Return (x, y) of the center of cell containing provided text 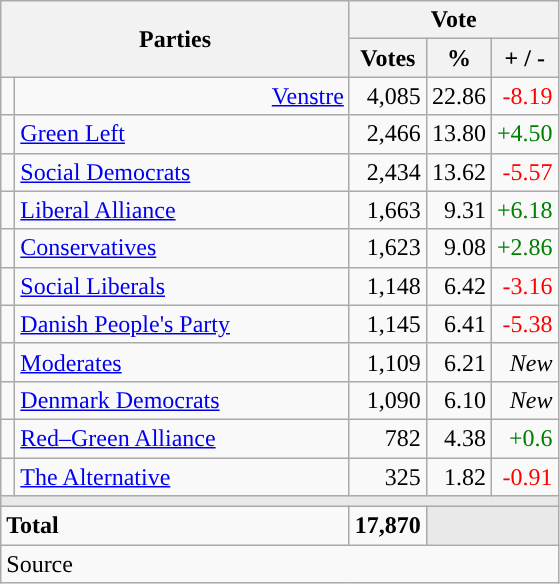
-5.57 (524, 172)
+ / - (524, 58)
6.41 (458, 324)
2,466 (388, 134)
Social Liberals (182, 286)
1,148 (388, 286)
13.80 (458, 134)
2,434 (388, 172)
Danish People's Party (182, 324)
Source (280, 564)
6.21 (458, 362)
1.82 (458, 477)
+4.50 (524, 134)
Conservatives (182, 248)
4,085 (388, 96)
-8.19 (524, 96)
13.62 (458, 172)
+2.86 (524, 248)
1,090 (388, 400)
4.38 (458, 438)
Moderates (182, 362)
22.86 (458, 96)
-5.38 (524, 324)
Venstre (182, 96)
-3.16 (524, 286)
Parties (176, 39)
1,663 (388, 210)
+0.6 (524, 438)
% (458, 58)
17,870 (388, 526)
Vote (454, 20)
6.42 (458, 286)
1,109 (388, 362)
1,623 (388, 248)
1,145 (388, 324)
Total (176, 526)
Denmark Democrats (182, 400)
9.31 (458, 210)
782 (388, 438)
Red–Green Alliance (182, 438)
325 (388, 477)
Votes (388, 58)
9.08 (458, 248)
+6.18 (524, 210)
6.10 (458, 400)
Green Left (182, 134)
-0.91 (524, 477)
Liberal Alliance (182, 210)
Social Democrats (182, 172)
The Alternative (182, 477)
